Output the (X, Y) coordinate of the center of the cell containing the given text.  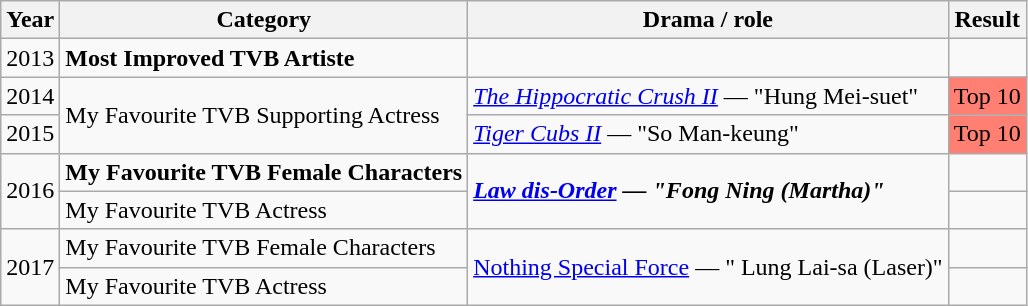
Most Improved TVB Artiste (264, 58)
The Hippocratic Crush II — "Hung Mei-suet" (708, 96)
Law dis-Order — "Fong Ning (Martha)" (708, 191)
Drama / role (708, 20)
2015 (30, 134)
Result (987, 20)
2013 (30, 58)
2014 (30, 96)
Year (30, 20)
Nothing Special Force — " Lung Lai-sa (Laser)" (708, 267)
2016 (30, 191)
Category (264, 20)
My Favourite TVB Supporting Actress (264, 115)
Tiger Cubs II — "So Man-keung" (708, 134)
2017 (30, 267)
